Return [x, y] of the center of cell containing provided text 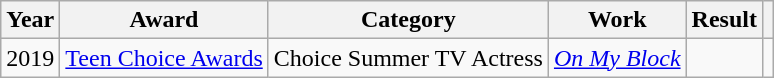
Choice Summer TV Actress [408, 58]
Category [408, 20]
2019 [30, 58]
Year [30, 20]
Work [617, 20]
Award [164, 20]
Teen Choice Awards [164, 58]
On My Block [617, 58]
Result [724, 20]
